For the text-containing cell, return its midpoint in (x, y) coordinate format. 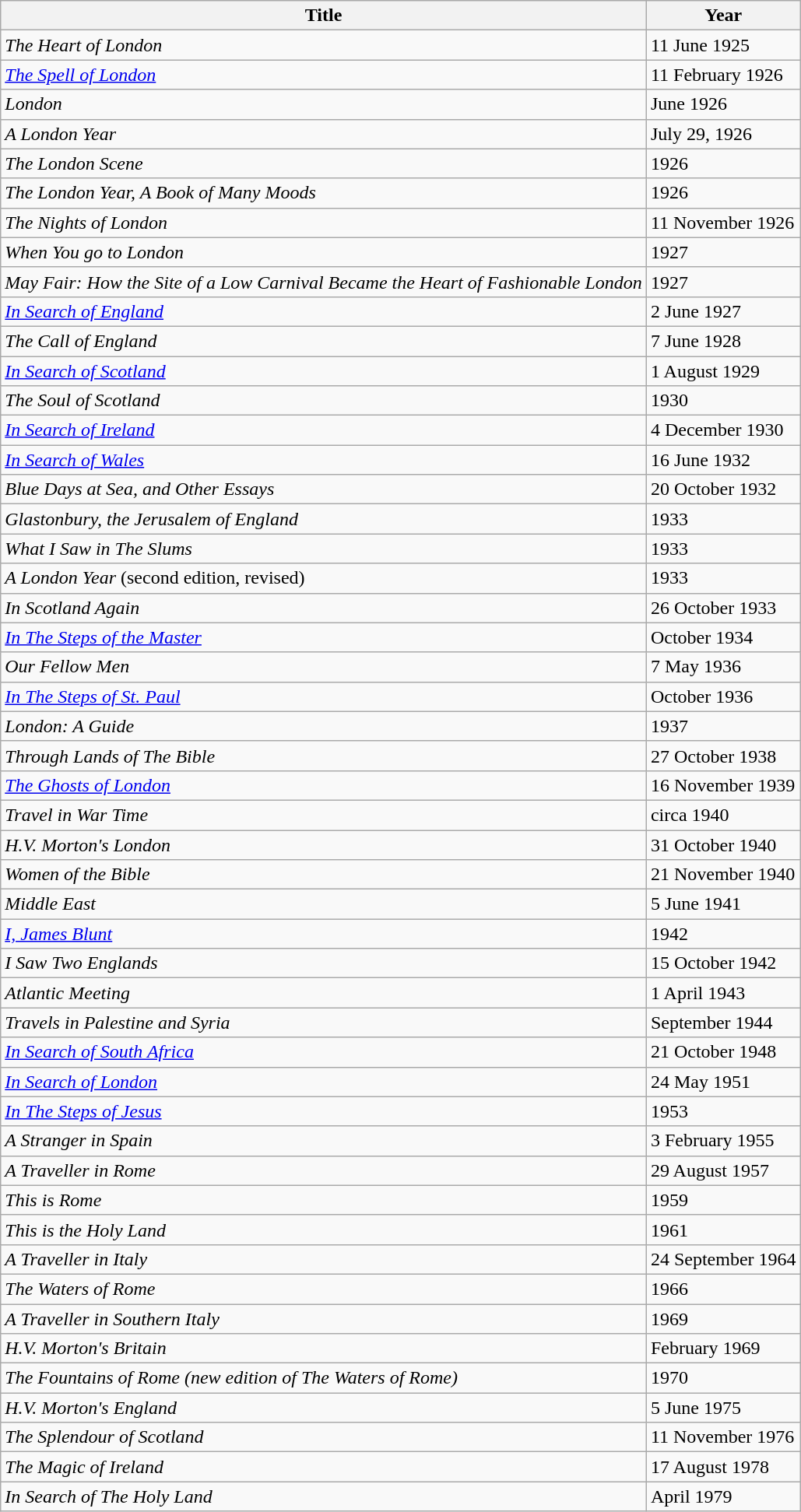
16 June 1932 (723, 460)
The London Scene (324, 163)
11 November 1976 (723, 1437)
Year (723, 16)
1959 (723, 1200)
April 1979 (723, 1496)
Through Lands of The Bible (324, 756)
October 1934 (723, 637)
I, James Blunt (324, 934)
In Search of England (324, 311)
1 April 1943 (723, 993)
A London Year (second edition, revised) (324, 578)
1930 (723, 401)
5 June 1941 (723, 904)
May Fair: How the Site of a Low Carnival Became the Heart of Fashionable London (324, 282)
June 1926 (723, 104)
October 1936 (723, 696)
In Search of South Africa (324, 1052)
1 August 1929 (723, 371)
Our Fellow Men (324, 667)
A London Year (324, 134)
20 October 1932 (723, 489)
A Traveller in Rome (324, 1170)
A Traveller in Southern Italy (324, 1319)
21 October 1948 (723, 1052)
Women of the Bible (324, 875)
This is the Holy Land (324, 1230)
1969 (723, 1319)
1942 (723, 934)
11 February 1926 (723, 75)
Travels in Palestine and Syria (324, 1023)
31 October 1940 (723, 844)
July 29, 1926 (723, 134)
The Heart of London (324, 45)
H.V. Morton's England (324, 1408)
In Search of Wales (324, 460)
In The Steps of Jesus (324, 1111)
Travel in War Time (324, 815)
7 June 1928 (723, 341)
The Soul of Scotland (324, 401)
4 December 1930 (723, 430)
1937 (723, 726)
Middle East (324, 904)
26 October 1933 (723, 608)
5 June 1975 (723, 1408)
1970 (723, 1378)
11 June 1925 (723, 45)
The Nights of London (324, 223)
In The Steps of the Master (324, 637)
London (324, 104)
London: A Guide (324, 726)
16 November 1939 (723, 785)
A Traveller in Italy (324, 1259)
7 May 1936 (723, 667)
When You go to London (324, 252)
21 November 1940 (723, 875)
September 1944 (723, 1023)
17 August 1978 (723, 1467)
In Search of The Holy Land (324, 1496)
29 August 1957 (723, 1170)
The Waters of Rome (324, 1289)
H.V. Morton's London (324, 844)
In The Steps of St. Paul (324, 696)
Glastonbury, the Jerusalem of England (324, 519)
Title (324, 16)
24 May 1951 (723, 1082)
In Scotland Again (324, 608)
The Fountains of Rome (new edition of The Waters of Rome) (324, 1378)
February 1969 (723, 1349)
Blue Days at Sea, and Other Essays (324, 489)
15 October 1942 (723, 963)
In Search of London (324, 1082)
In Search of Scotland (324, 371)
24 September 1964 (723, 1259)
I Saw Two Englands (324, 963)
The Splendour of Scotland (324, 1437)
Atlantic Meeting (324, 993)
In Search of Ireland (324, 430)
3 February 1955 (723, 1141)
The Call of England (324, 341)
This is Rome (324, 1200)
A Stranger in Spain (324, 1141)
What I Saw in The Slums (324, 549)
The London Year, A Book of Many Moods (324, 193)
circa 1940 (723, 815)
2 June 1927 (723, 311)
1953 (723, 1111)
H.V. Morton's Britain (324, 1349)
27 October 1938 (723, 756)
The Ghosts of London (324, 785)
The Magic of Ireland (324, 1467)
11 November 1926 (723, 223)
The Spell of London (324, 75)
1961 (723, 1230)
1966 (723, 1289)
